Output the [x, y] coordinate of the center of the cell containing the given text.  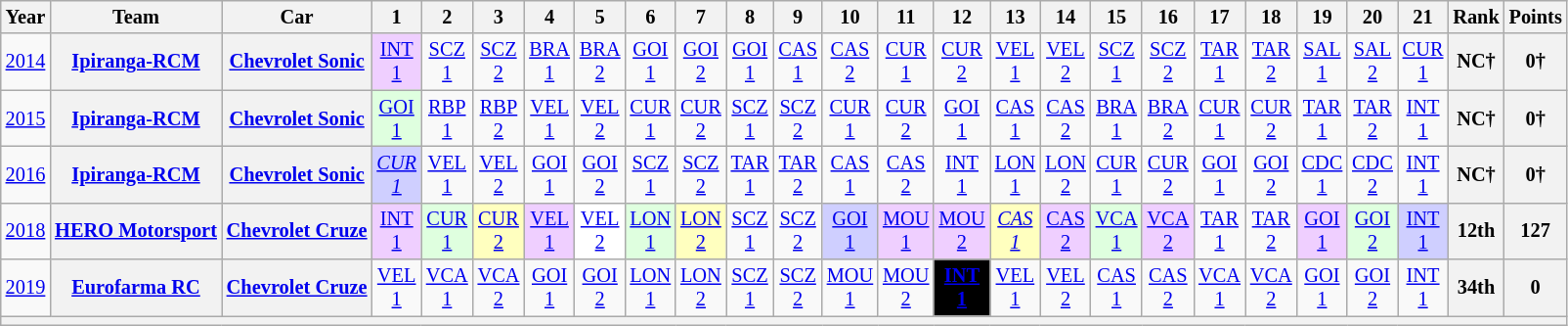
14 [1066, 17]
12 [962, 17]
2014 [25, 62]
10 [850, 17]
7 [701, 17]
RBP2 [499, 118]
21 [1423, 17]
Car [297, 17]
34th [1476, 288]
6 [650, 17]
HERO Motorsport [136, 231]
Rank [1476, 17]
12th [1476, 231]
13 [1016, 17]
Team [136, 17]
5 [600, 17]
2 [448, 17]
15 [1116, 17]
20 [1372, 17]
2016 [25, 174]
Year [25, 17]
2019 [25, 288]
4 [549, 17]
RBP1 [448, 118]
SAL2 [1372, 62]
0 [1536, 288]
9 [798, 17]
17 [1220, 17]
11 [905, 17]
SAL1 [1323, 62]
Points [1536, 17]
19 [1323, 17]
2018 [25, 231]
2015 [25, 118]
18 [1271, 17]
8 [751, 17]
Eurofarma RC [136, 288]
16 [1167, 17]
127 [1536, 231]
1 [396, 17]
CDC1 [1323, 174]
CDC2 [1372, 174]
3 [499, 17]
